From the cell containing the given text, extract its center point as (x, y) coordinate. 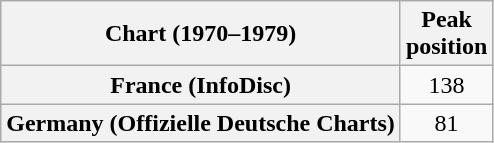
138 (446, 85)
81 (446, 123)
Germany (Offizielle Deutsche Charts) (201, 123)
Peakposition (446, 34)
Chart (1970–1979) (201, 34)
France (InfoDisc) (201, 85)
